Search for the cell housing the specified text and yield its [X, Y] center coordinate. 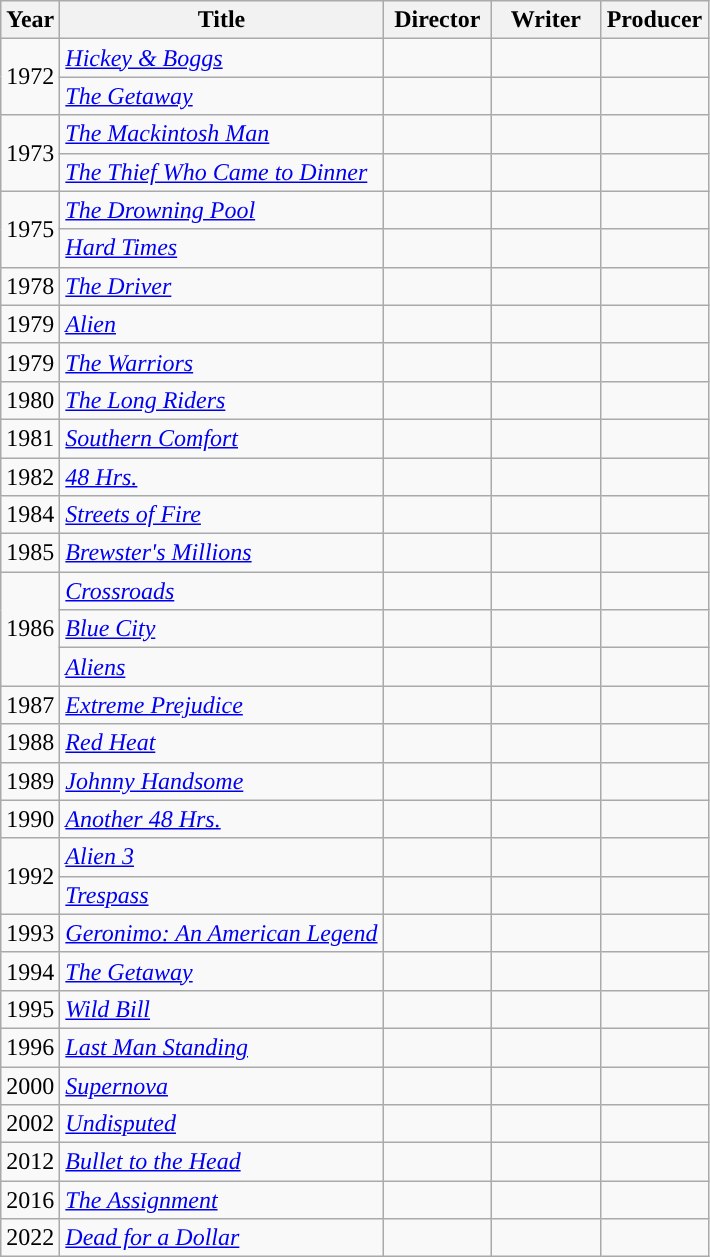
2000 [30, 1085]
1992 [30, 876]
1994 [30, 971]
2016 [30, 1200]
1978 [30, 286]
Brewster's Millions [222, 553]
Title [222, 20]
The Drowning Pool [222, 210]
The Mackintosh Man [222, 134]
Undisputed [222, 1124]
1972 [30, 77]
Year [30, 20]
Hard Times [222, 248]
1980 [30, 400]
The Driver [222, 286]
1989 [30, 781]
Hickey & Boggs [222, 58]
Wild Bill [222, 1009]
1973 [30, 153]
1993 [30, 933]
1985 [30, 553]
Dead for a Dollar [222, 1238]
1987 [30, 705]
Last Man Standing [222, 1047]
Aliens [222, 667]
1988 [30, 743]
Crossroads [222, 591]
1986 [30, 629]
The Thief Who Came to Dinner [222, 172]
2012 [30, 1162]
1981 [30, 438]
1984 [30, 515]
48 Hrs. [222, 477]
The Assignment [222, 1200]
2022 [30, 1238]
Alien 3 [222, 857]
2002 [30, 1124]
Director [438, 20]
Another 48 Hrs. [222, 819]
Bullet to the Head [222, 1162]
The Long Riders [222, 400]
Johnny Handsome [222, 781]
Writer [546, 20]
Blue City [222, 629]
1996 [30, 1047]
Trespass [222, 895]
Streets of Fire [222, 515]
Red Heat [222, 743]
Alien [222, 324]
Southern Comfort [222, 438]
1995 [30, 1009]
Supernova [222, 1085]
Geronimo: An American Legend [222, 933]
Extreme Prejudice [222, 705]
1982 [30, 477]
Producer [654, 20]
1975 [30, 229]
The Warriors [222, 362]
1990 [30, 819]
